Detect which cell encompasses the target text, then output its [x, y] center coordinate. 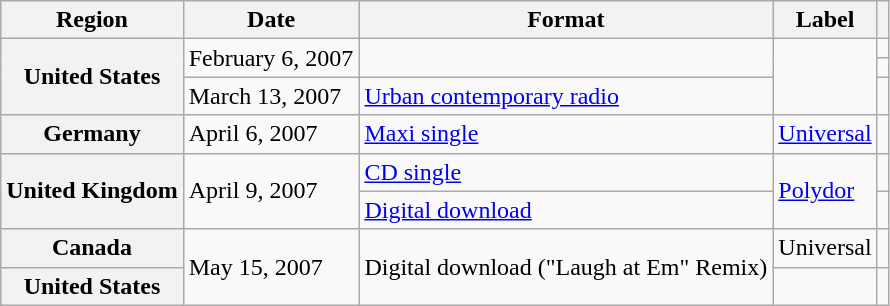
April 9, 2007 [271, 191]
Region [92, 20]
Germany [92, 134]
Digital download ("Laugh at Em" Remix) [566, 267]
April 6, 2007 [271, 134]
March 13, 2007 [271, 96]
Polydor [825, 191]
Canada [92, 248]
May 15, 2007 [271, 267]
Urban contemporary radio [566, 96]
Label [825, 20]
Date [271, 20]
Digital download [566, 210]
United Kingdom [92, 191]
February 6, 2007 [271, 58]
CD single [566, 172]
Format [566, 20]
Maxi single [566, 134]
